Return (x, y) of the center of cell containing provided text 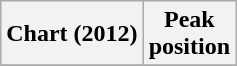
Peakposition (189, 34)
Chart (2012) (72, 34)
